Scan for the cell matching the given text and deliver its [x, y] coordinate at center. 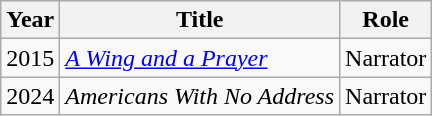
A Wing and a Prayer [200, 58]
Americans With No Address [200, 96]
2024 [30, 96]
Title [200, 20]
Role [386, 20]
Year [30, 20]
2015 [30, 58]
